Scan for the cell matching the given text and deliver its (X, Y) coordinate at center. 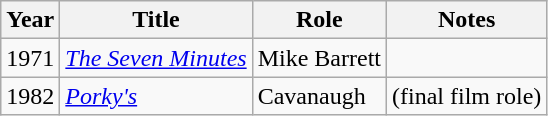
The Seven Minutes (156, 58)
Mike Barrett (319, 58)
1982 (30, 96)
Notes (467, 20)
Year (30, 20)
Porky's (156, 96)
Role (319, 20)
1971 (30, 58)
(final film role) (467, 96)
Cavanaugh (319, 96)
Title (156, 20)
